Find where the given text appears and provide that cell's center as [X, Y] coordinate. 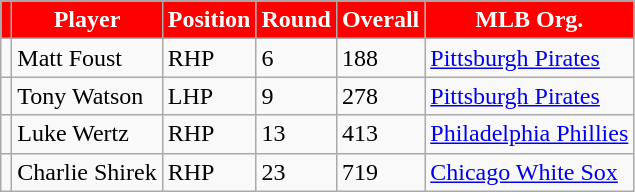
Matt Foust [87, 58]
Chicago White Sox [530, 172]
Charlie Shirek [87, 172]
Philadelphia Phillies [530, 134]
719 [380, 172]
Round [296, 20]
Position [209, 20]
23 [296, 172]
9 [296, 96]
413 [380, 134]
Tony Watson [87, 96]
Overall [380, 20]
Luke Wertz [87, 134]
Player [87, 20]
6 [296, 58]
188 [380, 58]
13 [296, 134]
LHP [209, 96]
MLB Org. [530, 20]
278 [380, 96]
